Extract the (X, Y) coordinate from the center of the cell holding the provided text.  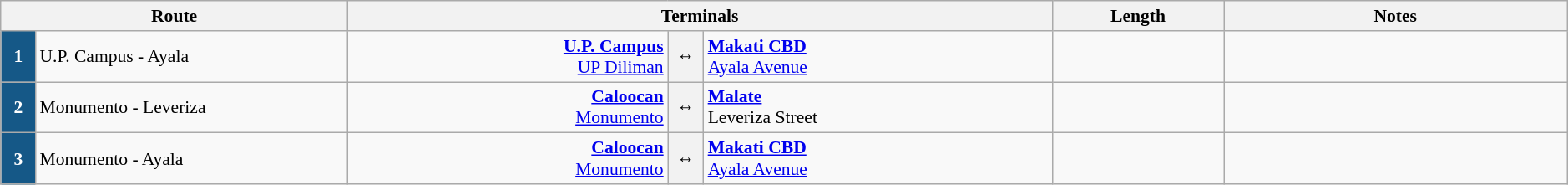
1 (18, 57)
3 (18, 159)
Monumento - Leveriza (191, 107)
Length (1137, 16)
Terminals (700, 16)
Monumento - Ayala (191, 159)
MalateLeveriza Street (878, 107)
U.P. CampusUP Diliman (508, 57)
2 (18, 107)
Route (174, 16)
Notes (1396, 16)
U.P. Campus - Ayala (191, 57)
